Search for the cell housing the specified text and yield its [x, y] center coordinate. 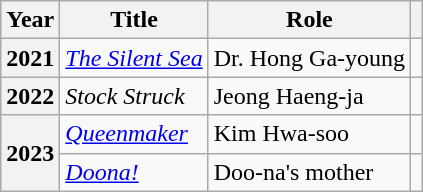
Stock Struck [134, 96]
2022 [30, 96]
Doona! [134, 172]
The Silent Sea [134, 58]
Dr. Hong Ga-young [309, 58]
Kim Hwa-soo [309, 134]
Role [309, 20]
2023 [30, 153]
Queenmaker [134, 134]
Title [134, 20]
2021 [30, 58]
Jeong Haeng-ja [309, 96]
Year [30, 20]
Doo-na's mother [309, 172]
